Output the [x, y] coordinate of the center of the cell containing the given text.  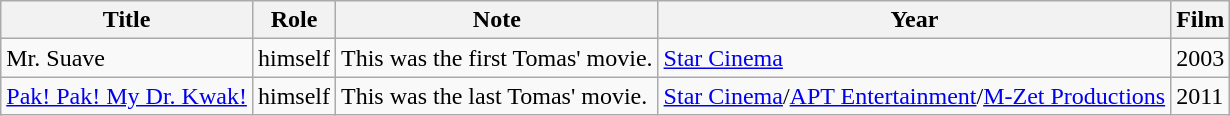
Pak! Pak! My Dr. Kwak! [127, 96]
2011 [1200, 96]
Role [294, 20]
Title [127, 20]
Film [1200, 20]
This was the last Tomas' movie. [498, 96]
Mr. Suave [127, 58]
Star Cinema/APT Entertainment/M-Zet Productions [914, 96]
This was the first Tomas' movie. [498, 58]
Year [914, 20]
Note [498, 20]
Star Cinema [914, 58]
2003 [1200, 58]
